For the text-containing cell, return its midpoint in [X, Y] coordinate format. 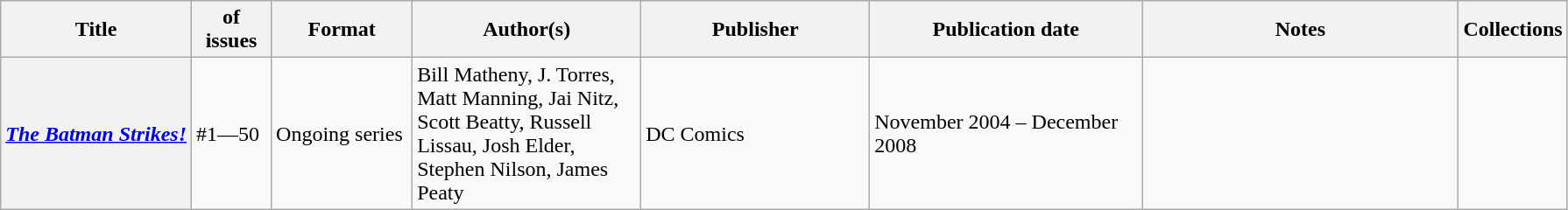
Notes [1300, 30]
of issues [231, 30]
Format [342, 30]
Publication date [1006, 30]
Ongoing series [342, 133]
November 2004 – December 2008 [1006, 133]
Title [96, 30]
Publisher [755, 30]
The Batman Strikes! [96, 133]
Collections [1513, 30]
Author(s) [527, 30]
DC Comics [755, 133]
Bill Matheny, J. Torres, Matt Manning, Jai Nitz, Scott Beatty, Russell Lissau, Josh Elder, Stephen Nilson, James Peaty [527, 133]
#1—50 [231, 133]
